Provide the (x, y) coordinate of the cell's center where the given text is located.  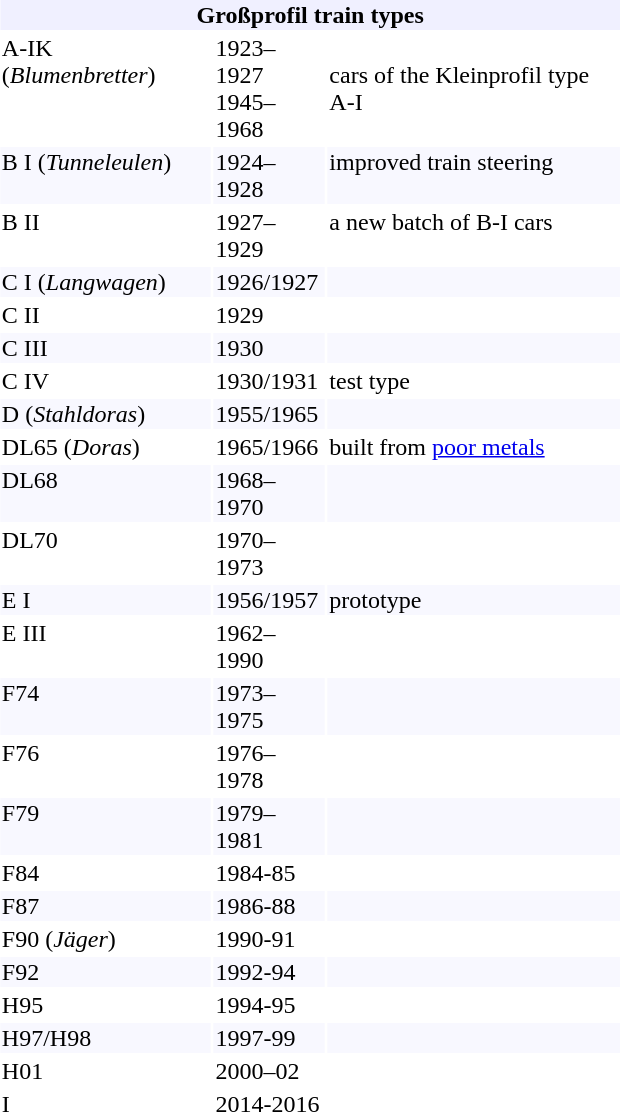
1986-88 (270, 906)
F87 (106, 906)
1924–1928 (270, 176)
improved train steering (474, 176)
1962–1990 (270, 646)
H97/H98 (106, 1038)
prototype (474, 600)
1997-99 (270, 1038)
I (106, 1104)
DL65 (Doras) (106, 447)
D (Stahldoras) (106, 414)
C II (106, 315)
1973–1975 (270, 706)
1930/1931 (270, 381)
F84 (106, 873)
2000–02 (270, 1071)
a new batch of B-I cars (474, 236)
1929 (270, 315)
1965/1966 (270, 447)
1994-95 (270, 1005)
1976–1978 (270, 766)
B II (106, 236)
1923–19271945–1968 (270, 88)
F92 (106, 972)
A-IK (Blumenbretter) (106, 88)
F90 (Jäger) (106, 939)
F76 (106, 766)
2014-2016 (270, 1104)
1926/1927 (270, 282)
1955/1965 (270, 414)
H95 (106, 1005)
1930 (270, 348)
F74 (106, 706)
C IV (106, 381)
1968–1970 (270, 494)
E III (106, 646)
DL70 (106, 554)
test type (474, 381)
built from poor metals (474, 447)
H01 (106, 1071)
DL68 (106, 494)
B I (Tunneleulen) (106, 176)
1992-94 (270, 972)
1927–1929 (270, 236)
1970–1973 (270, 554)
F79 (106, 826)
C III (106, 348)
E I (106, 600)
1956/1957 (270, 600)
Großprofil train types (310, 15)
C I (Langwagen) (106, 282)
1984-85 (270, 873)
1990-91 (270, 939)
1979–1981 (270, 826)
cars of the Kleinprofil type A-I (474, 88)
